Extract the (X, Y) coordinate from the center of the cell holding the provided text.  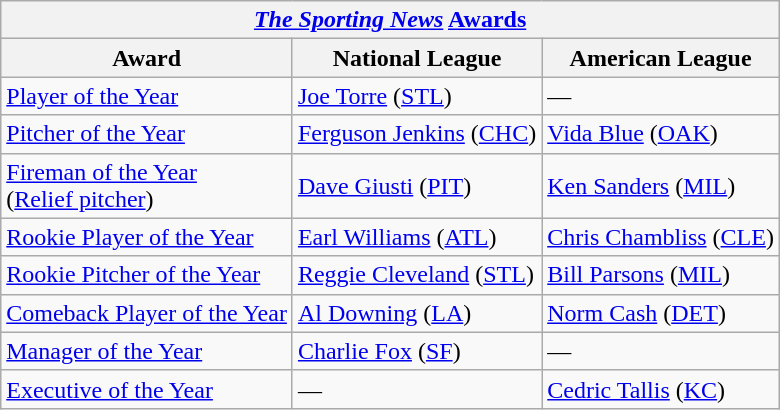
Award (147, 58)
Joe Torre (STL) (416, 96)
Rookie Player of the Year (147, 237)
Dave Giusti (PIT) (416, 186)
Al Downing (LA) (416, 313)
Norm Cash (DET) (661, 313)
American League (661, 58)
Reggie Cleveland (STL) (416, 275)
Player of the Year (147, 96)
Pitcher of the Year (147, 134)
Bill Parsons (MIL) (661, 275)
Fireman of the Year(Relief pitcher) (147, 186)
Earl Williams (ATL) (416, 237)
Comeback Player of the Year (147, 313)
Cedric Tallis (KC) (661, 389)
Ferguson Jenkins (CHC) (416, 134)
Executive of the Year (147, 389)
Charlie Fox (SF) (416, 351)
Ken Sanders (MIL) (661, 186)
National League (416, 58)
Vida Blue (OAK) (661, 134)
Rookie Pitcher of the Year (147, 275)
Chris Chambliss (CLE) (661, 237)
The Sporting News Awards (390, 20)
Manager of the Year (147, 351)
